Capture the cell that displays the provided text and extract its [X, Y] central coordinate. 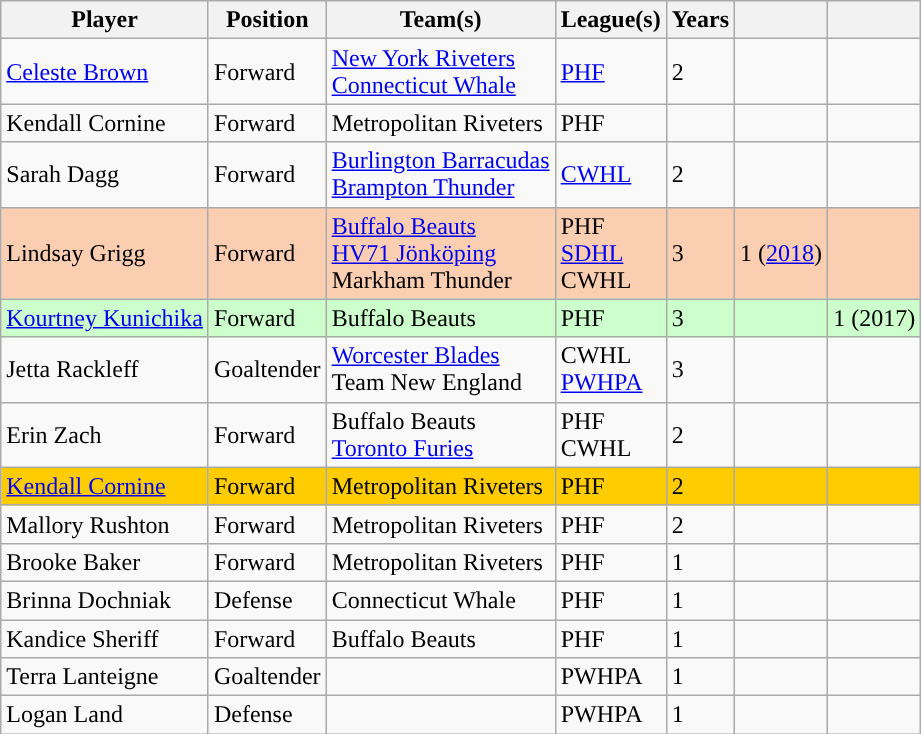
Erin Zach [105, 434]
Terra Lanteigne [105, 677]
Position [267, 20]
League(s) [610, 20]
Celeste Brown [105, 72]
Logan Land [105, 715]
Jetta Rackleff [105, 370]
Buffalo BeautsHV71 JönköpingMarkham Thunder [440, 253]
1 (2017) [874, 318]
Lindsay Grigg [105, 253]
Connecticut Whale [440, 600]
1 (2018) [782, 253]
Team(s) [440, 20]
Player [105, 20]
Brooke Baker [105, 562]
PHFSDHLCWHL [610, 253]
Mallory Rushton [105, 524]
Kandice Sheriff [105, 639]
New York RivetersConnecticut Whale [440, 72]
Years [700, 20]
Burlington Barracudas Brampton Thunder [440, 174]
Worcester BladesTeam New England [440, 370]
Buffalo Beauts Toronto Furies [440, 434]
Brinna Dochniak [105, 600]
Kourtney Kunichika [105, 318]
Sarah Dagg [105, 174]
PHF CWHL [610, 434]
CWHLPWHPA [610, 370]
CWHL [610, 174]
